Determine the (x, y) coordinate at the center of the cell enclosing the given text.  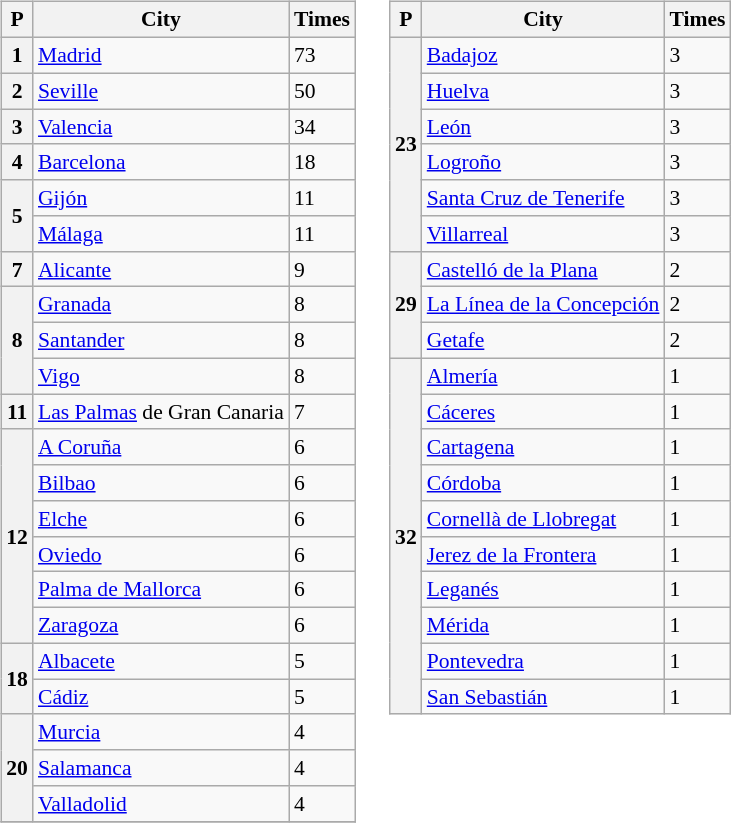
Valencia (161, 127)
Granada (161, 305)
Seville (161, 91)
Mérida (544, 625)
Bilbao (161, 483)
Madrid (161, 55)
32 (406, 536)
Badajoz (544, 55)
50 (322, 91)
Cornellà de Llobregat (544, 519)
Albacete (161, 661)
Las Palmas de Gran Canaria (161, 412)
Castelló de la Plana (544, 269)
Getafe (544, 340)
Santander (161, 340)
34 (322, 127)
9 (322, 269)
Almería (544, 376)
A Coruña (161, 447)
San Sebastián (544, 697)
20 (17, 768)
Villarreal (544, 234)
12 (17, 536)
Jerez de la Frontera (544, 554)
Córdoba (544, 483)
Logroño (544, 162)
Málaga (161, 234)
23 (406, 144)
Leganés (544, 590)
Zaragoza (161, 625)
Palma de Mallorca (161, 590)
Valladolid (161, 804)
Barcelona (161, 162)
Cádiz (161, 697)
Elche (161, 519)
Santa Cruz de Tenerife (544, 198)
Gijón (161, 198)
La Línea de la Concepción (544, 305)
Murcia (161, 732)
Salamanca (161, 768)
Vigo (161, 376)
73 (322, 55)
Cáceres (544, 412)
Huelva (544, 91)
Alicante (161, 269)
29 (406, 304)
Cartagena (544, 447)
Pontevedra (544, 661)
León (544, 127)
Oviedo (161, 554)
